Locate the cell with the specified text and output its [X, Y] center coordinate. 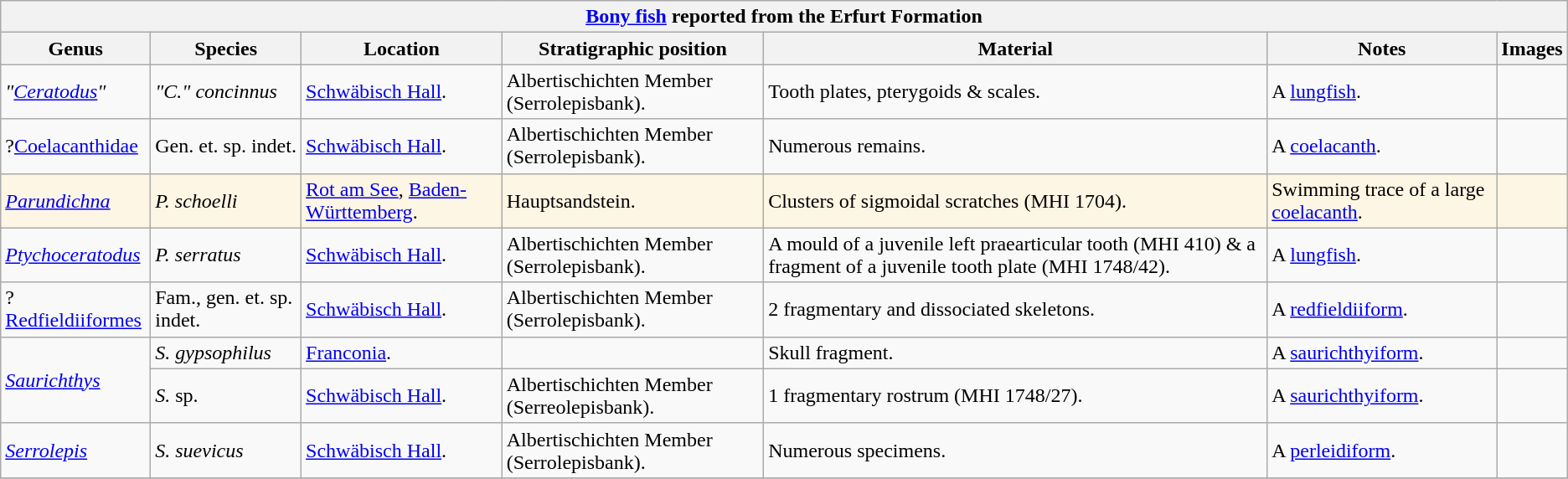
A redfieldiiform. [1382, 310]
Stratigraphic position [632, 49]
P. schoelli [226, 201]
Skull fragment. [1015, 353]
Numerous specimens. [1015, 451]
A mould of a juvenile left praearticular tooth (MHI 410) & a fragment of a juvenile tooth plate (MHI 1748/42). [1015, 255]
A coelacanth. [1382, 146]
Species [226, 49]
Notes [1382, 49]
Franconia. [402, 353]
Images [1532, 49]
Gen. et. sp. indet. [226, 146]
S. suevicus [226, 451]
2 fragmentary and dissociated skeletons. [1015, 310]
Genus [75, 49]
Saurichthys [75, 380]
?Coelacanthidae [75, 146]
"Ceratodus" [75, 92]
?Redfieldiiformes [75, 310]
Hauptsandstein. [632, 201]
Swimming trace of a large coelacanth. [1382, 201]
"C." concinnus [226, 92]
Parundichna [75, 201]
1 fragmentary rostrum (MHI 1748/27). [1015, 395]
Bony fish reported from the Erfurt Formation [784, 17]
Albertischichten Member (Serreolepisbank). [632, 395]
Fam., gen. et. sp. indet. [226, 310]
Ptychoceratodus [75, 255]
Clusters of sigmoidal scratches (MHI 1704). [1015, 201]
Rot am See, Baden-Württemberg. [402, 201]
A perleidiform. [1382, 451]
Material [1015, 49]
S. gypsophilus [226, 353]
S. sp. [226, 395]
Tooth plates, pterygoids & scales. [1015, 92]
P. serratus [226, 255]
Numerous remains. [1015, 146]
Location [402, 49]
Serrolepis [75, 451]
